Capture the cell that displays the provided text and extract its (X, Y) central coordinate. 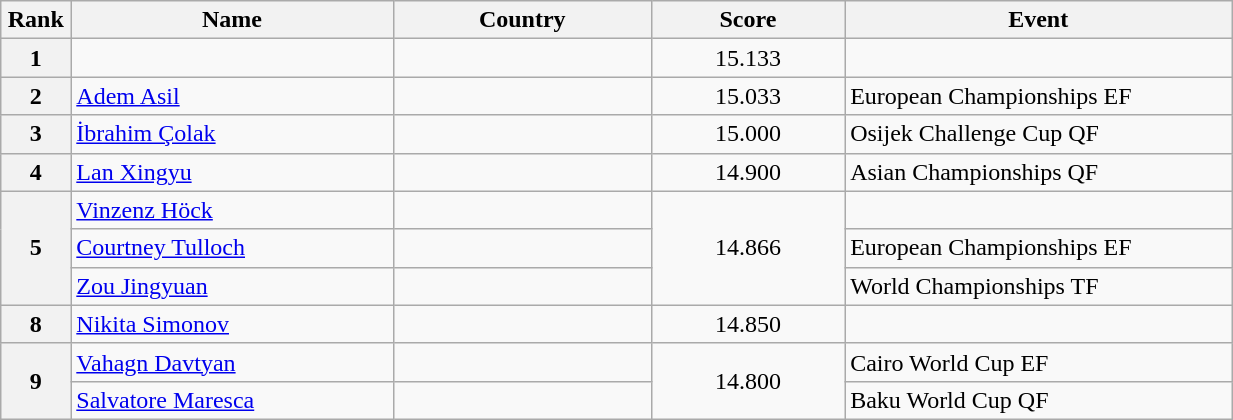
Adem Asil (232, 96)
Zou Jingyuan (232, 286)
İbrahim Çolak (232, 134)
Asian Championships QF (1038, 172)
14.866 (748, 248)
Name (232, 20)
Nikita Simonov (232, 324)
Baku World Cup QF (1038, 400)
4 (36, 172)
Salvatore Maresca (232, 400)
Lan Xingyu (232, 172)
15.000 (748, 134)
14.850 (748, 324)
3 (36, 134)
Courtney Tulloch (232, 248)
Rank (36, 20)
1 (36, 58)
Vinzenz Höck (232, 210)
Score (748, 20)
5 (36, 248)
14.900 (748, 172)
World Championships TF (1038, 286)
2 (36, 96)
Cairo World Cup EF (1038, 362)
15.133 (748, 58)
Country (522, 20)
9 (36, 381)
Osijek Challenge Cup QF (1038, 134)
14.800 (748, 381)
Event (1038, 20)
15.033 (748, 96)
Vahagn Davtyan (232, 362)
8 (36, 324)
